Return the [x, y] coordinate for the center point of the cell that contains the specified text.  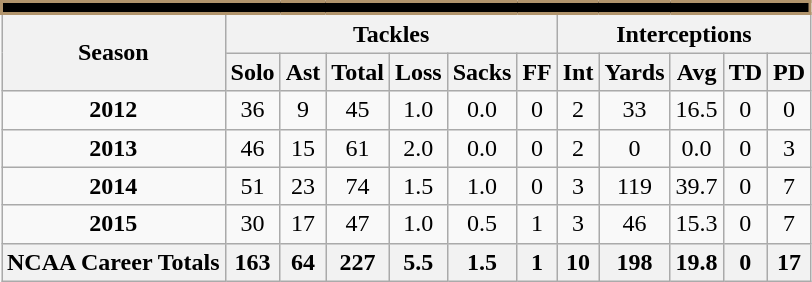
16.5 [696, 110]
0.5 [482, 224]
51 [252, 186]
2012 [114, 110]
2.0 [418, 148]
9 [303, 110]
227 [358, 262]
2014 [114, 186]
19.8 [696, 262]
TD [745, 72]
10 [578, 262]
198 [634, 262]
2015 [114, 224]
FF [537, 72]
Tackles [391, 34]
15 [303, 148]
23 [303, 186]
64 [303, 262]
33 [634, 110]
36 [252, 110]
NCAA Career Totals [114, 262]
119 [634, 186]
Season [114, 52]
5.5 [418, 262]
Avg [696, 72]
Int [578, 72]
Solo [252, 72]
163 [252, 262]
Ast [303, 72]
Loss [418, 72]
Sacks [482, 72]
Yards [634, 72]
PD [790, 72]
47 [358, 224]
15.3 [696, 224]
30 [252, 224]
74 [358, 186]
45 [358, 110]
39.7 [696, 186]
Total [358, 72]
2013 [114, 148]
Interceptions [684, 34]
61 [358, 148]
